Scan for the cell matching the given text and deliver its [X, Y] coordinate at center. 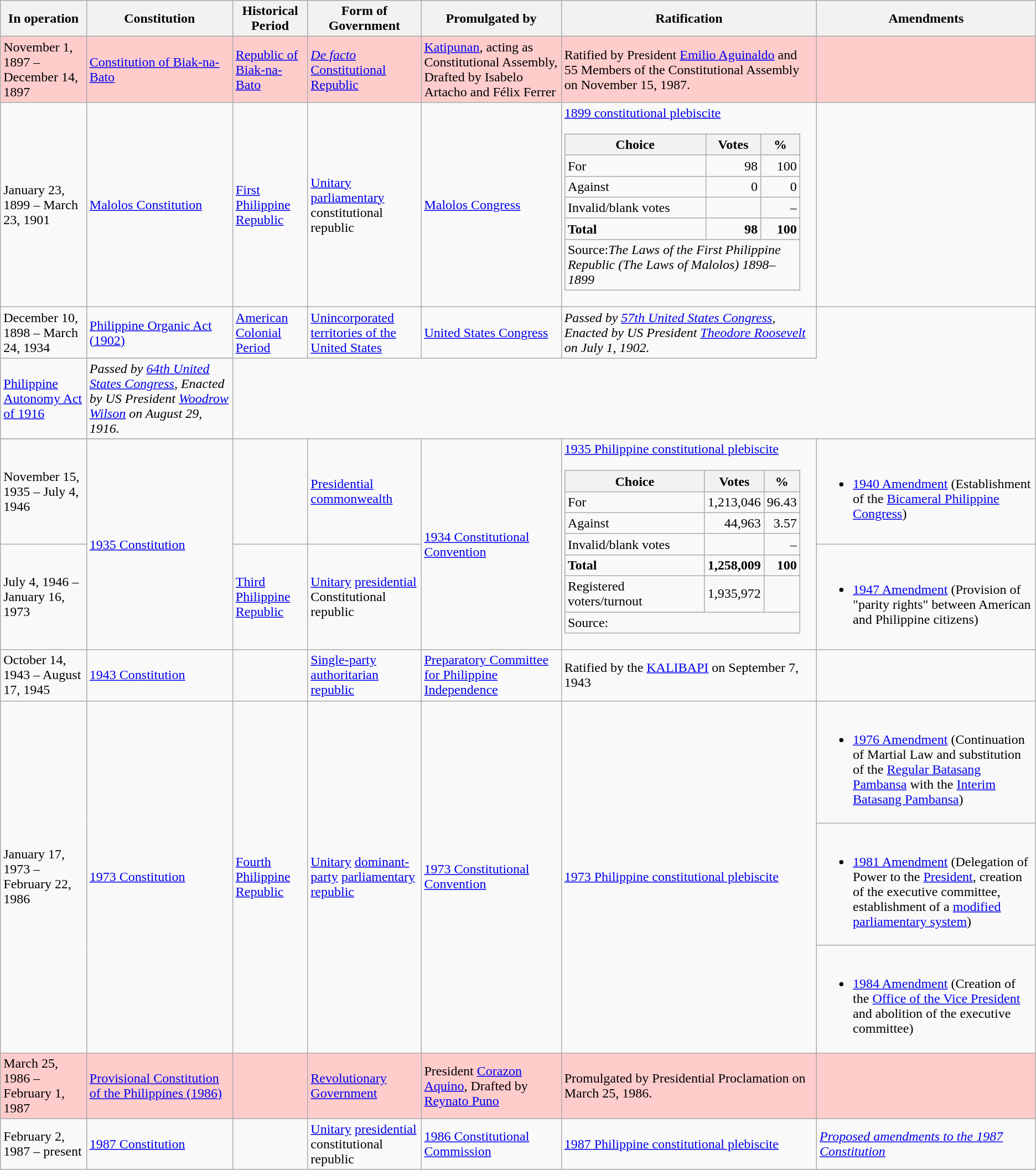
January 23, 1899 – March 23, 1901 [44, 205]
In operation [44, 19]
De facto Constitutional Republic [364, 70]
Promulgated by Presidential Proclamation on March 25, 1986. [688, 1086]
1,213,046 [734, 502]
Source: [682, 623]
Single-party authoritarian republic [364, 675]
First Philippine Republic [270, 205]
Fourth Philippine Republic [270, 877]
Ratification [688, 19]
1935 Constitution [159, 545]
Unincorporated territories of the United States [364, 333]
96.43 [781, 502]
Katipunan, acting as Constitutional Assembly, Drafted by Isabelo Artacho and Félix Ferrer [491, 70]
44,963 [734, 523]
Ratified by President Emilio Aguinaldo and 55 Members of the Constitutional Assembly on November 15, 1987. [688, 70]
Republic of Biak-na-Bato [270, 70]
February 2, 1987 – present [44, 1144]
Malolos Congress [491, 205]
Malolos Constitution [159, 205]
Ratified by the KALIBAPI on September 7, 1943 [688, 675]
1934 Constitutional Convention [491, 545]
Philippine Organic Act (1902) [159, 333]
January 17, 1973 – February 22, 1986 [44, 877]
United States Congress [491, 333]
Amendments [926, 19]
Constitution of Biak-na-Bato [159, 70]
1986 Constitutional Commission [491, 1144]
American Colonial Period [270, 333]
Registered voters/turnout [634, 594]
November 1, 1897 – December 14, 1897 [44, 70]
Third Philippine Republic [270, 597]
1973 Constitutional Convention [491, 877]
Source:The Laws of the First Philippine Republic (The Laws of Malolos) 1898–1899 [682, 265]
July 4, 1946 – January 16, 1973 [44, 597]
1,258,009 [734, 565]
Unitary parliamentary constitutional republic [364, 205]
Unitary dominant-party parliamentary republic [364, 877]
Promulgated by [491, 19]
Proposed amendments to the 1987 Constitution [926, 1144]
Constitution [159, 19]
Passed by 57th United States Congress, Enacted by US President Theodore Roosevelt on July 1, 1902. [688, 333]
Preparatory Committee for Philippine Independence [491, 675]
1947 Amendment (Provision of "parity rights" between American and Philippine citizens) [926, 597]
1973 Constitution [159, 877]
November 15, 1935 – July 4, 1946 [44, 491]
Passed by 64th United States Congress, Enacted by US President Woodrow Wilson on August 29, 1916. [159, 398]
1987 Philippine constitutional plebiscite [688, 1144]
3.57 [781, 523]
1,935,972 [734, 594]
Unitary presidential Constitutional republic [364, 597]
1943 Constitution [159, 675]
1981 Amendment (Delegation of Power to the President, creation of the executive committee, establishment of a modified parliamentary system) [926, 884]
Provisional Constitution of the Philippines (1986) [159, 1086]
1973 Philippine constitutional plebiscite [688, 877]
Presidential commonwealth [364, 491]
March 25, 1986 – February 1, 1987 [44, 1086]
1984 Amendment (Creation of the Office of the Vice President and abolition of the executive committee) [926, 999]
Revolutionary Government [364, 1086]
October 14, 1943 – August 17, 1945 [44, 675]
December 10, 1898 – March 24, 1934 [44, 333]
President Corazon Aquino, Drafted by Reynato Puno [491, 1086]
Philippine Autonomy Act of 1916 [44, 398]
Unitary presidential constitutional republic [364, 1144]
Historical Period [270, 19]
1940 Amendment (Establishment of the Bicameral Philippine Congress) [926, 491]
1976 Amendment (Continuation of Martial Law and substitution of the Regular Batasang Pambansa with the Interim Batasang Pambansa) [926, 762]
Form of Government [364, 19]
1987 Constitution [159, 1144]
